Capture the cell that displays the provided text and extract its [x, y] central coordinate. 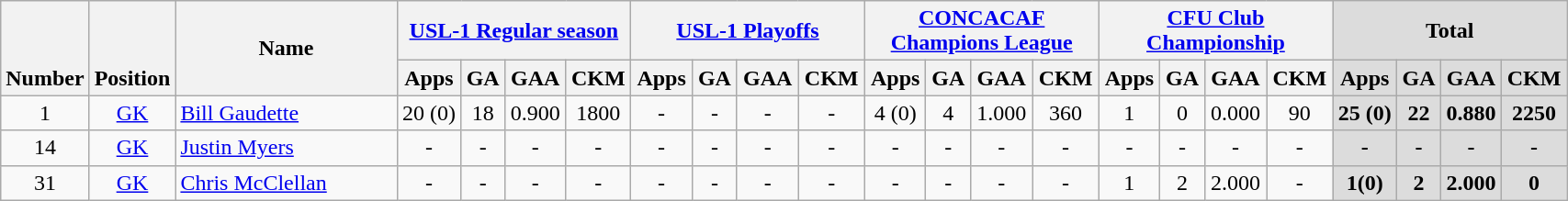
4 (0) [895, 113]
Bill Gaudette [287, 113]
Justin Myers [287, 148]
31 [45, 183]
1(0) [1365, 183]
0.880 [1471, 113]
Name [287, 48]
22 [1419, 113]
Position [132, 48]
CONCACAF Champions League [981, 31]
4 [948, 113]
USL-1 Regular season [514, 31]
18 [483, 113]
14 [45, 148]
20 (0) [429, 113]
0.000 [1235, 113]
CFU Club Championship [1216, 31]
0.900 [536, 113]
90 [1300, 113]
2250 [1534, 113]
1.000 [1001, 113]
USL-1 Playoffs [748, 31]
Chris McClellan [287, 183]
Number [45, 48]
1800 [599, 113]
360 [1066, 113]
25 (0) [1365, 113]
Total [1450, 31]
